Output the [X, Y] coordinate of the center of the cell containing the given text.  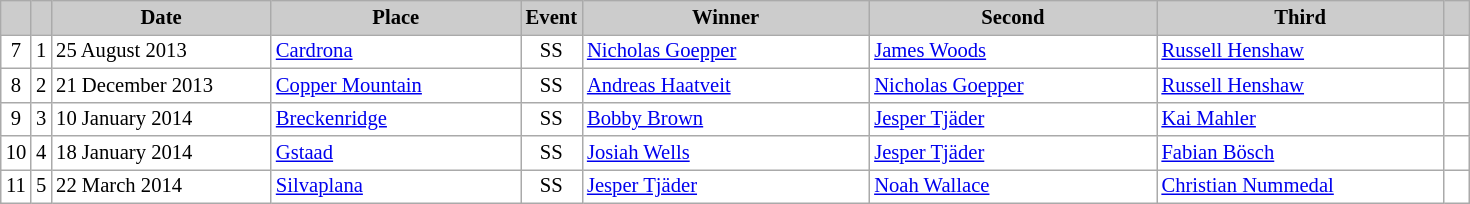
Event [552, 17]
Bobby Brown [726, 119]
9 [16, 119]
Andreas Haatveit [726, 85]
Breckenridge [396, 119]
2 [41, 85]
Date [161, 17]
4 [41, 153]
3 [41, 119]
7 [16, 51]
Second [1012, 17]
Christian Nummedal [1300, 186]
James Woods [1012, 51]
Cardrona [396, 51]
18 January 2014 [161, 153]
21 December 2013 [161, 85]
Noah Wallace [1012, 186]
Fabian Bösch [1300, 153]
Josiah Wells [726, 153]
Third [1300, 17]
Silvaplana [396, 186]
10 January 2014 [161, 119]
10 [16, 153]
22 March 2014 [161, 186]
Gstaad [396, 153]
Place [396, 17]
1 [41, 51]
11 [16, 186]
5 [41, 186]
Winner [726, 17]
Kai Mahler [1300, 119]
Copper Mountain [396, 85]
25 August 2013 [161, 51]
8 [16, 85]
